Output the [X, Y] coordinate of the center of the cell containing the given text.  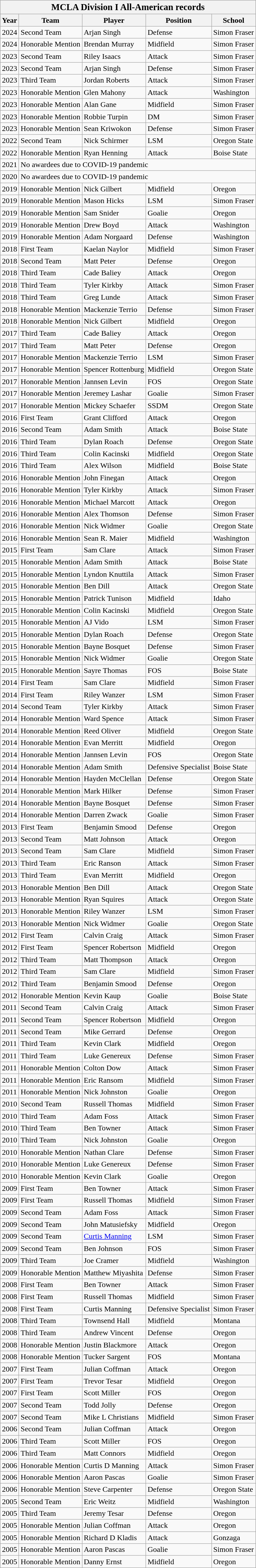
Todd Jolly [114, 1405]
Mike L Christians [114, 1417]
Position [179, 20]
Sam Snider [114, 213]
Townsend Hall [114, 1321]
Matt Connors [114, 1453]
Justin Blackmore [114, 1345]
Player [114, 20]
Grant Clifford [114, 418]
Adam Norgaard [114, 237]
Joe Cramer [114, 1260]
MCLA Division I All-American records [128, 7]
Alan Gane [114, 104]
Matt Thompson [114, 960]
Gonzaga [234, 1538]
John Finegan [114, 478]
Michael Marcott [114, 502]
Lyndon Knuttila [114, 574]
Nathan Clare [114, 1152]
Brendan Murray [114, 44]
Trevor Tesar [114, 1381]
Matthew Miyashita [114, 1272]
Riley Isaacs [114, 56]
Ryan Henning [114, 153]
Reed Oliver [114, 731]
Eric Ransom [114, 1080]
Kaelan Naylor [114, 249]
Nick Schirmer [114, 140]
Sayre Thomas [114, 670]
Jeremy Tesar [114, 1514]
Eric Weitz [114, 1501]
Drew Boyd [114, 225]
Greg Lunde [114, 297]
Year [9, 20]
2021 [9, 165]
Alex Wilson [114, 466]
Danny Ernst [114, 1562]
Spencer Rottenburg [114, 370]
Darren Zwack [114, 815]
Andrew Vincent [114, 1333]
Sean R. Maier [114, 538]
School [234, 20]
Patrick Tunison [114, 598]
Sean Kriwokon [114, 128]
Colton Dow [114, 1068]
SSDM [179, 406]
Ward Spence [114, 719]
Idaho [234, 598]
Tucker Sargent [114, 1357]
Team [51, 20]
AJ Vido [114, 622]
Jordan Roberts [114, 80]
Mickey Schaefer [114, 406]
Steve Carpenter [114, 1489]
Richard D Kladis [114, 1538]
Robbie Turpin [114, 116]
Kevin Kaup [114, 996]
Alex Thomson [114, 514]
Eric Ranson [114, 863]
Mark Hilker [114, 791]
Glen Mahony [114, 92]
Jeremey Lashar [114, 394]
John Matusiefsky [114, 1224]
Mike Gerrard [114, 1032]
DM [179, 116]
Ryan Squires [114, 899]
Matt Johnson [114, 839]
Hayden McClellan [114, 779]
Mason Hicks [114, 201]
Ben Johnson [114, 1248]
2020 [9, 177]
Curtis D Manning [114, 1465]
